Locate the cell with the specified text and output its [x, y] center coordinate. 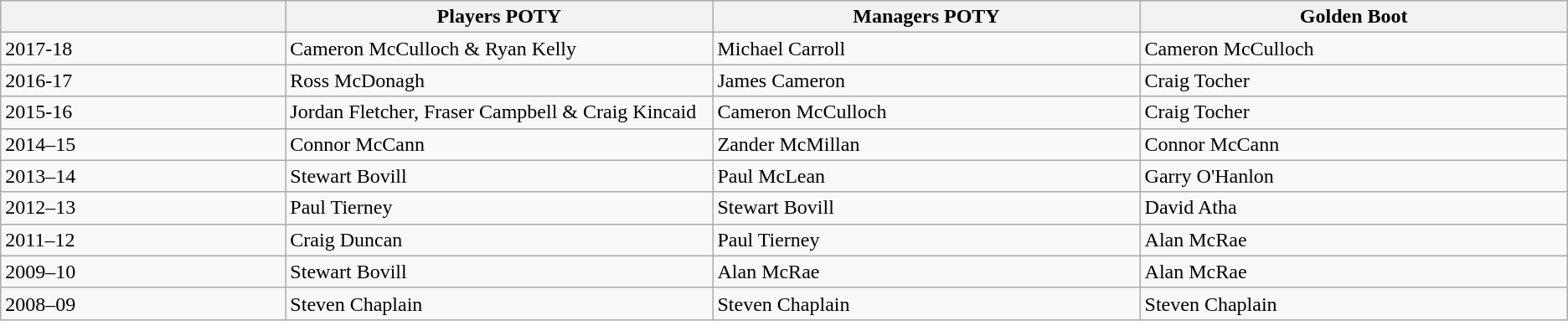
Michael Carroll [926, 49]
2011–12 [143, 240]
Garry O'Hanlon [1354, 176]
Golden Boot [1354, 17]
2012–13 [143, 208]
David Atha [1354, 208]
2008–09 [143, 303]
Managers POTY [926, 17]
2016-17 [143, 80]
2017-18 [143, 49]
2015-16 [143, 112]
James Cameron [926, 80]
2014–15 [143, 144]
Zander McMillan [926, 144]
2009–10 [143, 272]
Ross McDonagh [499, 80]
Cameron McCulloch & Ryan Kelly [499, 49]
Paul McLean [926, 176]
Jordan Fletcher, Fraser Campbell & Craig Kincaid [499, 112]
Players POTY [499, 17]
Craig Duncan [499, 240]
2013–14 [143, 176]
